Return [x, y] of the center of cell containing provided text 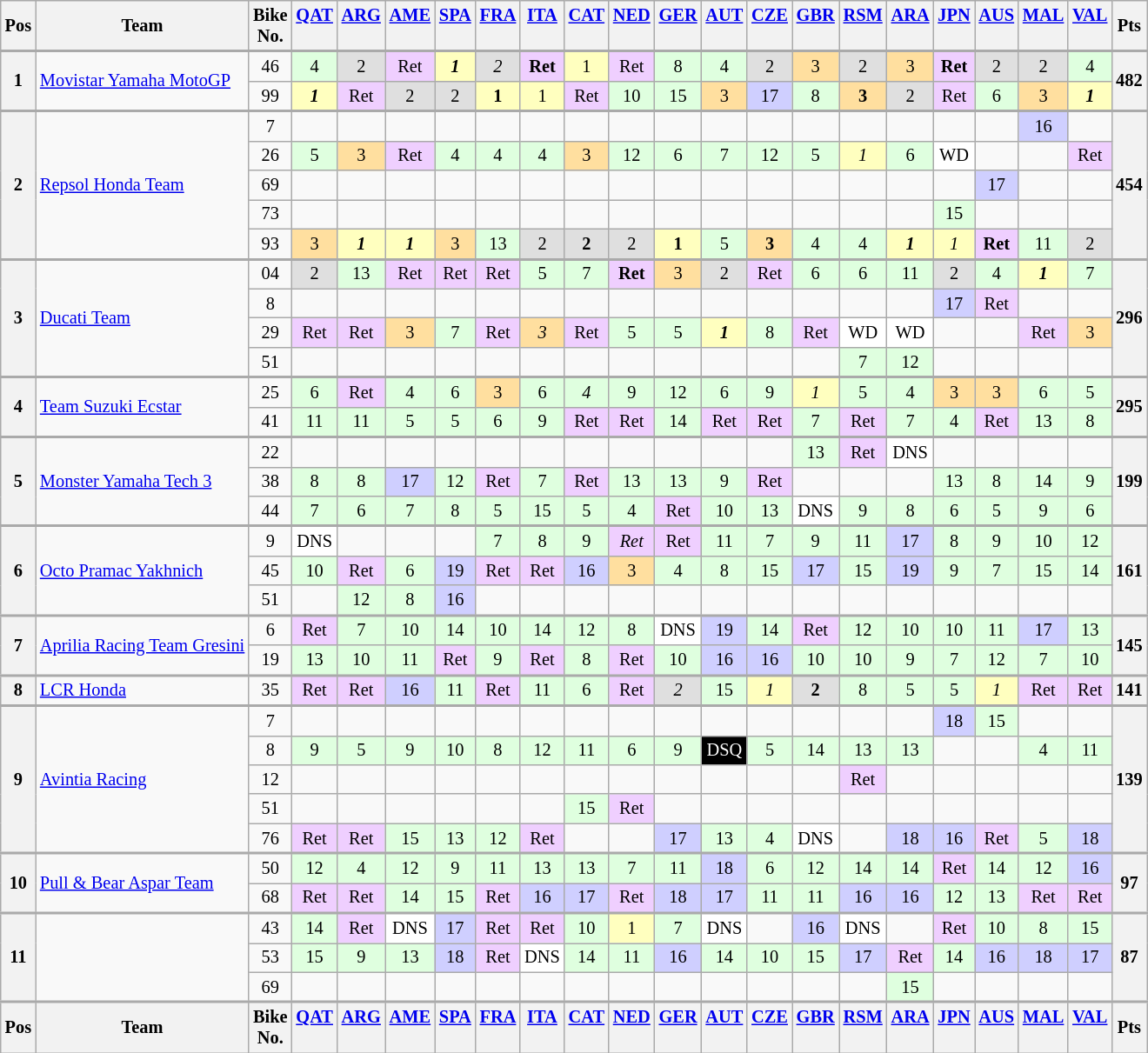
Octo Pramac Yakhnich [143, 570]
Avintia Racing [143, 779]
76 [270, 838]
199 [1129, 481]
Repsol Honda Team [143, 185]
Monster Yamaha Tech 3 [143, 481]
139 [1129, 779]
73 [270, 214]
LCR Honda [143, 690]
296 [1129, 317]
68 [270, 897]
161 [1129, 570]
43 [270, 928]
29 [270, 332]
38 [270, 482]
50 [270, 868]
25 [270, 391]
93 [270, 243]
53 [270, 957]
41 [270, 422]
26 [270, 156]
97 [1129, 883]
45 [270, 570]
141 [1129, 690]
22 [270, 451]
DSQ [724, 750]
87 [1129, 957]
44 [270, 510]
454 [1129, 185]
Aprilia Racing Team Gresini [143, 645]
482 [1129, 82]
295 [1129, 407]
Movistar Yamaha MotoGP [143, 82]
Ducati Team [143, 317]
04 [270, 273]
99 [270, 96]
145 [1129, 645]
Team Suzuki Ecstar [143, 407]
46 [270, 66]
Pull & Bear Aspar Team [143, 883]
35 [270, 690]
